Locate the cell with the specified text and output its [x, y] center coordinate. 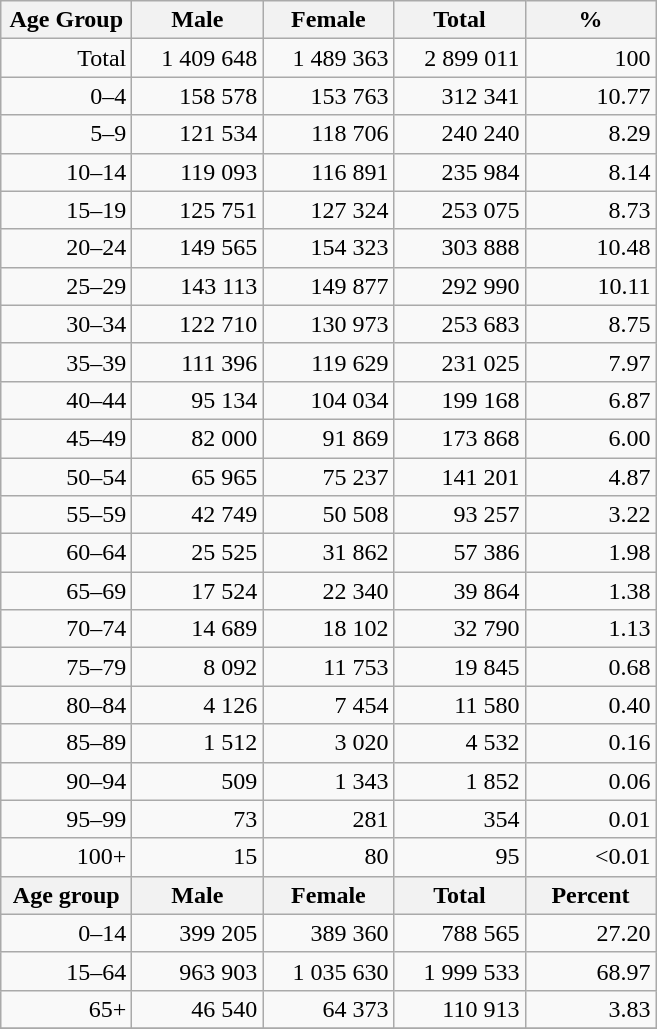
22 340 [328, 591]
121 534 [198, 134]
130 973 [328, 324]
8 092 [198, 667]
963 903 [198, 971]
3.83 [590, 1009]
75–79 [66, 667]
50–54 [66, 477]
509 [198, 781]
292 990 [460, 286]
7.97 [590, 362]
95 [460, 857]
125 751 [198, 210]
100+ [66, 857]
6.00 [590, 438]
1 409 648 [198, 58]
1.13 [590, 629]
399 205 [198, 933]
70–74 [66, 629]
0.01 [590, 819]
25–29 [66, 286]
32 790 [460, 629]
1.38 [590, 591]
1 852 [460, 781]
8.29 [590, 134]
10–14 [66, 172]
312 341 [460, 96]
240 240 [460, 134]
Age Group [66, 20]
17 524 [198, 591]
104 034 [328, 400]
149 565 [198, 248]
253 075 [460, 210]
4.87 [590, 477]
<0.01 [590, 857]
91 869 [328, 438]
15–64 [66, 971]
788 565 [460, 933]
18 102 [328, 629]
153 763 [328, 96]
25 525 [198, 553]
253 683 [460, 324]
6.87 [590, 400]
158 578 [198, 96]
31 862 [328, 553]
19 845 [460, 667]
143 113 [198, 286]
1 512 [198, 743]
95–99 [66, 819]
20–24 [66, 248]
141 201 [460, 477]
231 025 [460, 362]
90–94 [66, 781]
119 629 [328, 362]
1 999 533 [460, 971]
11 753 [328, 667]
281 [328, 819]
110 913 [460, 1009]
1 343 [328, 781]
42 749 [198, 515]
68.97 [590, 971]
235 984 [460, 172]
122 710 [198, 324]
35–39 [66, 362]
80 [328, 857]
40–44 [66, 400]
55–59 [66, 515]
95 134 [198, 400]
46 540 [198, 1009]
14 689 [198, 629]
10.11 [590, 286]
39 864 [460, 591]
Percent [590, 895]
4 532 [460, 743]
15 [198, 857]
5–9 [66, 134]
27.20 [590, 933]
% [590, 20]
65 965 [198, 477]
116 891 [328, 172]
118 706 [328, 134]
173 868 [460, 438]
0.06 [590, 781]
30–34 [66, 324]
60–64 [66, 553]
149 877 [328, 286]
7 454 [328, 705]
199 168 [460, 400]
0.16 [590, 743]
64 373 [328, 1009]
154 323 [328, 248]
3 020 [328, 743]
119 093 [198, 172]
4 126 [198, 705]
73 [198, 819]
93 257 [460, 515]
10.48 [590, 248]
354 [460, 819]
100 [590, 58]
1 489 363 [328, 58]
0–4 [66, 96]
8.73 [590, 210]
0–14 [66, 933]
0.68 [590, 667]
80–84 [66, 705]
57 386 [460, 553]
389 360 [328, 933]
85–89 [66, 743]
1.98 [590, 553]
75 237 [328, 477]
8.75 [590, 324]
3.22 [590, 515]
10.77 [590, 96]
2 899 011 [460, 58]
111 396 [198, 362]
82 000 [198, 438]
127 324 [328, 210]
45–49 [66, 438]
15–19 [66, 210]
11 580 [460, 705]
Age group [66, 895]
50 508 [328, 515]
0.40 [590, 705]
1 035 630 [328, 971]
65+ [66, 1009]
65–69 [66, 591]
303 888 [460, 248]
8.14 [590, 172]
